Pinpoint the cell where the given text exists, returning its (x, y) midpoint coordinate. 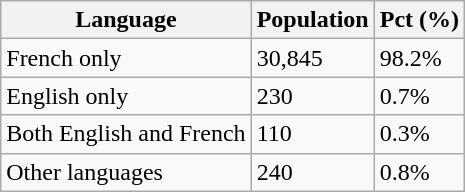
Language (126, 20)
English only (126, 96)
Other languages (126, 172)
0.7% (419, 96)
Population (312, 20)
Pct (%) (419, 20)
0.3% (419, 134)
30,845 (312, 58)
Both English and French (126, 134)
0.8% (419, 172)
98.2% (419, 58)
110 (312, 134)
240 (312, 172)
French only (126, 58)
230 (312, 96)
